Find where the given text appears and provide that cell's center as [x, y] coordinate. 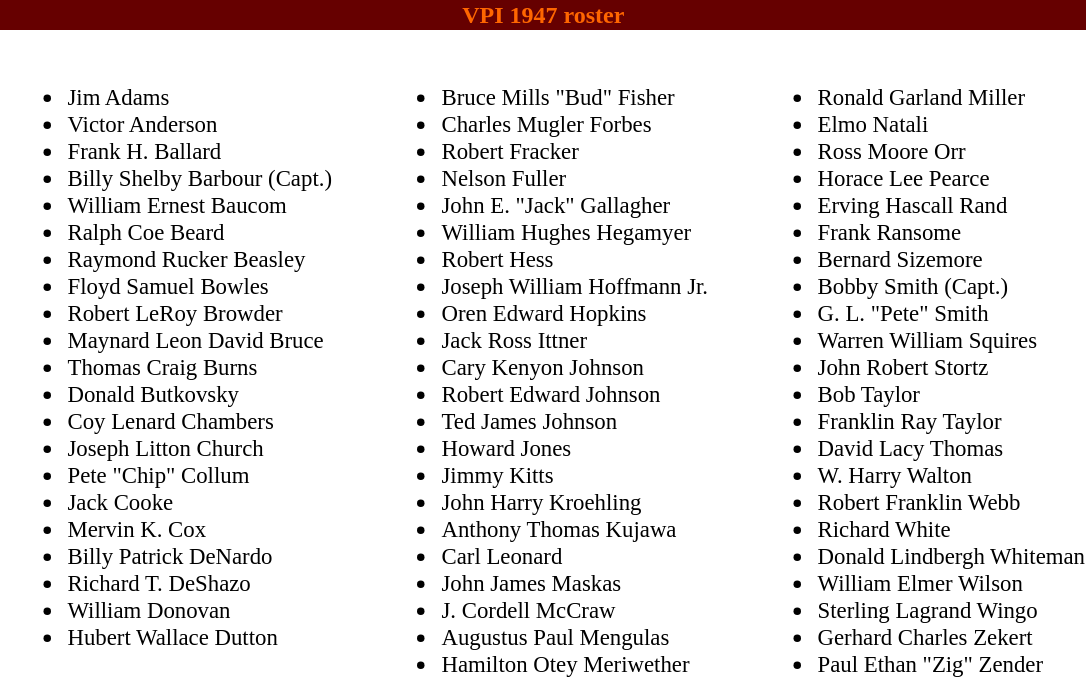
VPI 1947 roster [543, 15]
